Search for the cell housing the specified text and yield its (X, Y) center coordinate. 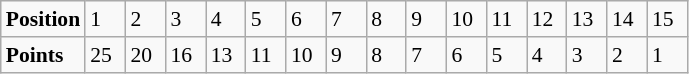
12 (547, 19)
14 (627, 19)
Points (43, 55)
Position (43, 19)
25 (105, 55)
20 (145, 55)
15 (667, 19)
16 (185, 55)
